Return (X, Y) of the center of cell containing provided text 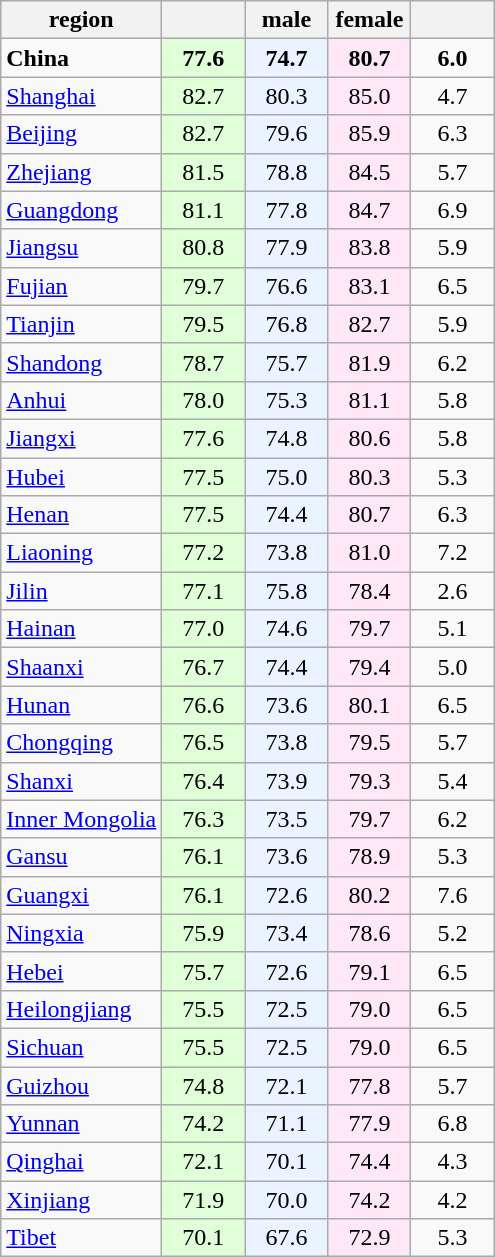
6.0 (452, 58)
Jilin (82, 591)
Shandong (82, 362)
80.8 (204, 248)
male (286, 20)
79.4 (370, 667)
Tibet (82, 1238)
Ningxia (82, 933)
84.5 (370, 172)
Hunan (82, 705)
Beijing (82, 134)
75.9 (204, 933)
Sichuan (82, 1047)
China (82, 58)
78.4 (370, 591)
76.7 (204, 667)
85.0 (370, 96)
84.7 (370, 210)
Qinghai (82, 1162)
7.6 (452, 895)
Jiangsu (82, 248)
81.5 (204, 172)
80.1 (370, 705)
5.2 (452, 933)
5.0 (452, 667)
74.6 (286, 629)
76.5 (204, 743)
2.6 (452, 591)
Guangdong (82, 210)
78.6 (370, 933)
70.0 (286, 1200)
Fujian (82, 286)
Tianjin (82, 324)
80.2 (370, 895)
83.1 (370, 286)
81.9 (370, 362)
73.4 (286, 933)
Gansu (82, 857)
78.0 (204, 400)
83.8 (370, 248)
79.6 (286, 134)
Guangxi (82, 895)
75.0 (286, 477)
Henan (82, 515)
85.9 (370, 134)
Hebei (82, 971)
77.0 (204, 629)
Shanghai (82, 96)
Chongqing (82, 743)
72.9 (370, 1238)
75.8 (286, 591)
Heilongjiang (82, 1009)
77.1 (204, 591)
78.9 (370, 857)
77.2 (204, 553)
6.9 (452, 210)
76.4 (204, 781)
Hubei (82, 477)
Jiangxi (82, 438)
5.1 (452, 629)
80.6 (370, 438)
78.7 (204, 362)
73.5 (286, 819)
Anhui (82, 400)
Xinjiang (82, 1200)
Inner Mongolia (82, 819)
73.9 (286, 781)
Guizhou (82, 1085)
female (370, 20)
67.6 (286, 1238)
76.3 (204, 819)
Yunnan (82, 1124)
71.1 (286, 1124)
Shanxi (82, 781)
75.3 (286, 400)
79.3 (370, 781)
region (82, 20)
Hainan (82, 629)
71.9 (204, 1200)
81.0 (370, 553)
6.8 (452, 1124)
5.4 (452, 781)
4.2 (452, 1200)
78.8 (286, 172)
4.7 (452, 96)
74.7 (286, 58)
7.2 (452, 553)
Shaanxi (82, 667)
79.1 (370, 971)
Zhejiang (82, 172)
76.8 (286, 324)
4.3 (452, 1162)
Liaoning (82, 553)
